Return [X, Y] of the center of cell containing provided text 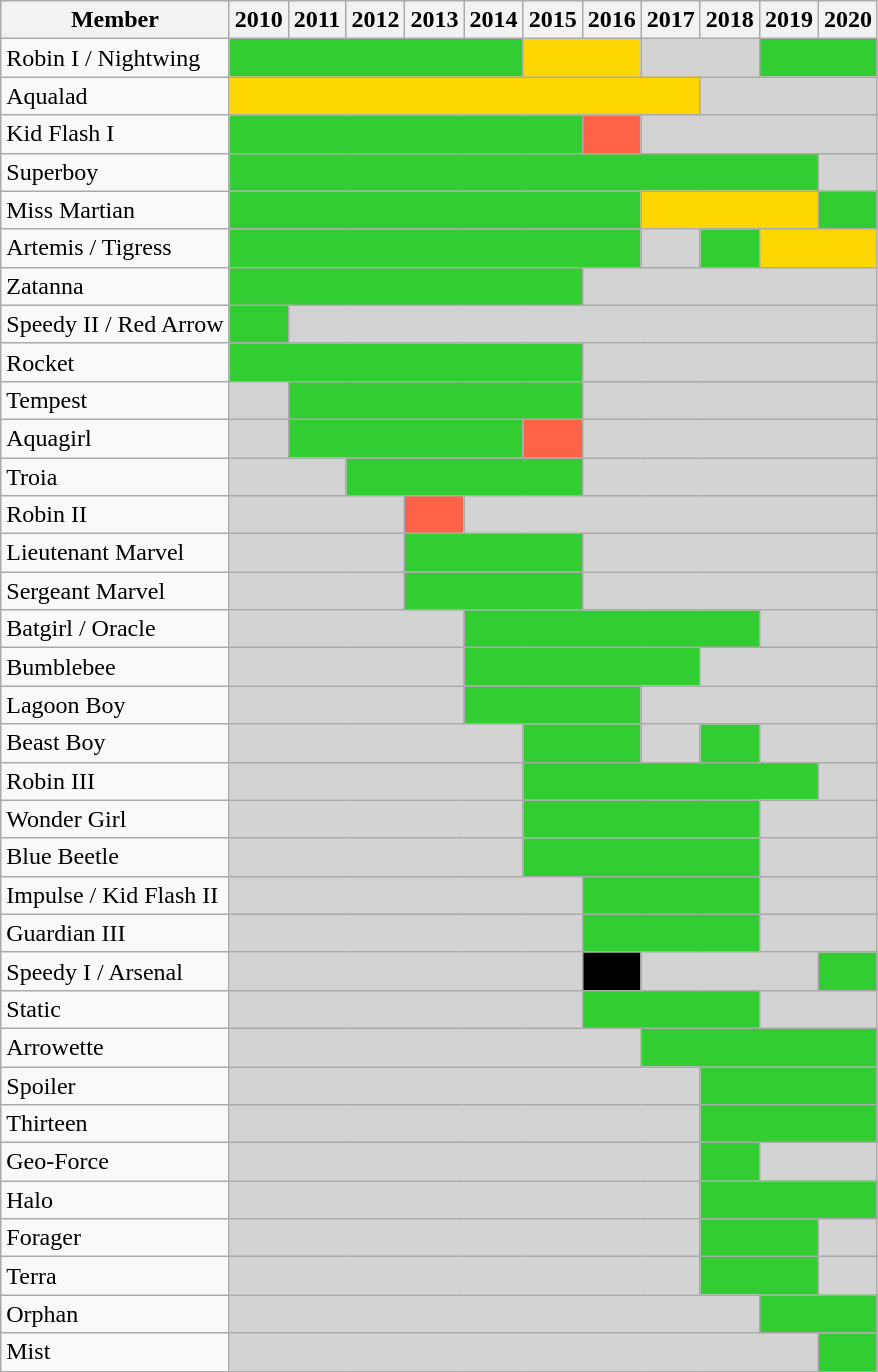
Kid Flash I [115, 134]
Aquagirl [115, 438]
Geo-Force [115, 1162]
Robin III [115, 781]
Beast Boy [115, 743]
Miss Martian [115, 210]
Robin I / Nightwing [115, 58]
Halo [115, 1200]
Mist [115, 1352]
2014 [494, 20]
Aqualad [115, 96]
Spoiler [115, 1085]
Bumblebee [115, 667]
Superboy [115, 172]
Tempest [115, 400]
Blue Beetle [115, 857]
Troia [115, 477]
Forager [115, 1238]
2015 [552, 20]
2013 [434, 20]
Wonder Girl [115, 819]
Lieutenant Marvel [115, 553]
Thirteen [115, 1124]
2020 [848, 20]
Robin II [115, 515]
2010 [258, 20]
Arrowette [115, 1047]
Guardian III [115, 933]
2012 [376, 20]
2017 [670, 20]
Rocket [115, 362]
Member [115, 20]
Sergeant Marvel [115, 591]
2016 [612, 20]
Batgirl / Oracle [115, 629]
Static [115, 1009]
Zatanna [115, 286]
Artemis / Tigress [115, 248]
Speedy II / Red Arrow [115, 324]
2019 [788, 20]
2011 [317, 20]
Impulse / Kid Flash II [115, 895]
Speedy I / Arsenal [115, 971]
2018 [730, 20]
Terra [115, 1276]
Lagoon Boy [115, 705]
Orphan [115, 1314]
